Extract the [x, y] coordinate from the center of the cell holding the provided text.  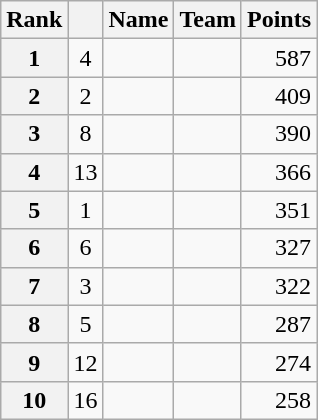
10 [34, 400]
366 [278, 172]
Rank [34, 20]
12 [86, 362]
390 [278, 134]
258 [278, 400]
587 [278, 58]
7 [34, 286]
Name [138, 20]
409 [278, 96]
351 [278, 210]
13 [86, 172]
Points [278, 20]
Team [208, 20]
16 [86, 400]
287 [278, 324]
322 [278, 286]
327 [278, 248]
9 [34, 362]
274 [278, 362]
